For the text-containing cell, return its midpoint in [x, y] coordinate format. 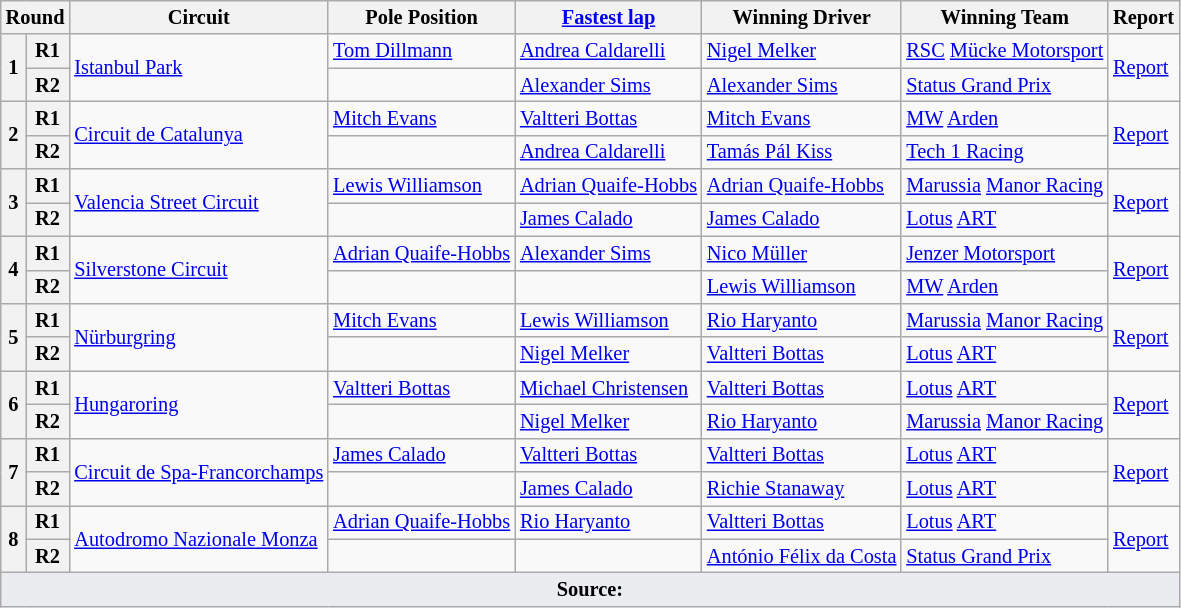
Nico Müller [802, 253]
Winning Driver [802, 17]
Circuit de Catalunya [198, 134]
Fastest lap [608, 17]
Jenzer Motorsport [1004, 253]
Hungaroring [198, 404]
Michael Christensen [608, 388]
Source: [590, 589]
Round [36, 17]
1 [14, 68]
3 [14, 202]
Tamás Pál Kiss [802, 152]
Valencia Street Circuit [198, 202]
8 [14, 538]
Autodromo Nazionale Monza [198, 538]
Circuit [198, 17]
Pole Position [422, 17]
RSC Mücke Motorsport [1004, 51]
Richie Stanaway [802, 489]
Istanbul Park [198, 68]
Tech 1 Racing [1004, 152]
5 [14, 336]
2 [14, 134]
7 [14, 472]
6 [14, 404]
Winning Team [1004, 17]
4 [14, 270]
Tom Dillmann [422, 51]
Circuit de Spa-Francorchamps [198, 472]
Nürburgring [198, 336]
António Félix da Costa [802, 556]
Silverstone Circuit [198, 270]
